For the text-containing cell, return its midpoint in (X, Y) coordinate format. 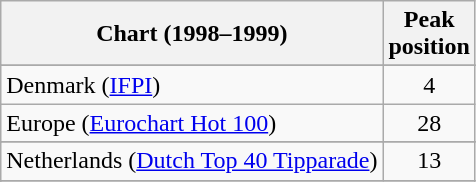
Denmark (IFPI) (192, 85)
28 (429, 123)
Netherlands (Dutch Top 40 Tipparade) (192, 161)
Peakposition (429, 34)
13 (429, 161)
Europe (Eurochart Hot 100) (192, 123)
Chart (1998–1999) (192, 34)
4 (429, 85)
